Pinpoint the cell where the given text exists, returning its (X, Y) midpoint coordinate. 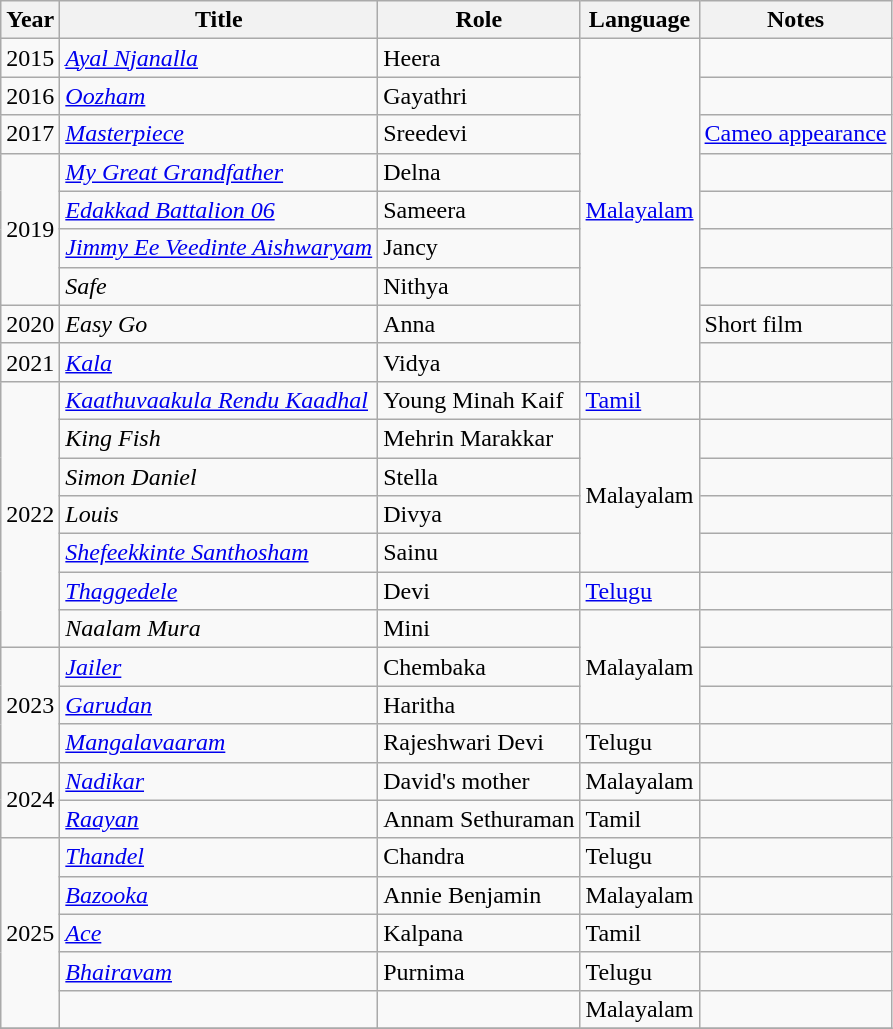
Thaggedele (219, 591)
Jailer (219, 667)
King Fish (219, 438)
Cameo appearance (796, 134)
Title (219, 20)
Role (479, 20)
2017 (30, 134)
Young Minah Kaif (479, 400)
Language (640, 20)
Mangalavaaram (219, 743)
Garudan (219, 705)
2025 (30, 933)
Rajeshwari Devi (479, 743)
Notes (796, 20)
Bhairavam (219, 971)
2020 (30, 324)
Mehrin Marakkar (479, 438)
Sameera (479, 210)
Annam Sethuraman (479, 819)
2024 (30, 800)
2021 (30, 362)
Edakkad Battalion 06 (219, 210)
Safe (219, 286)
Year (30, 20)
Thandel (219, 857)
Chandra (479, 857)
Shefeekkinte Santhosham (219, 553)
Divya (479, 515)
Bazooka (219, 895)
Jancy (479, 248)
2023 (30, 705)
2019 (30, 229)
Mini (479, 629)
2022 (30, 514)
Kalpana (479, 933)
Raayan (219, 819)
Heera (479, 58)
Oozham (219, 96)
Anna (479, 324)
Easy Go (219, 324)
Short film (796, 324)
Nadikar (219, 781)
Ace (219, 933)
2016 (30, 96)
Gayathri (479, 96)
Jimmy Ee Veedinte Aishwaryam (219, 248)
Masterpiece (219, 134)
Stella (479, 477)
Vidya (479, 362)
Annie Benjamin (479, 895)
Louis (219, 515)
David's mother (479, 781)
Chembaka (479, 667)
Nithya (479, 286)
Sainu (479, 553)
Kaathuvaakula Rendu Kaadhal (219, 400)
Purnima (479, 971)
Sreedevi (479, 134)
Ayal Njanalla (219, 58)
Naalam Mura (219, 629)
Haritha (479, 705)
Kala (219, 362)
2015 (30, 58)
Delna (479, 172)
Simon Daniel (219, 477)
Devi (479, 591)
My Great Grandfather (219, 172)
